Output the [x, y] coordinate of the center of the cell containing the given text.  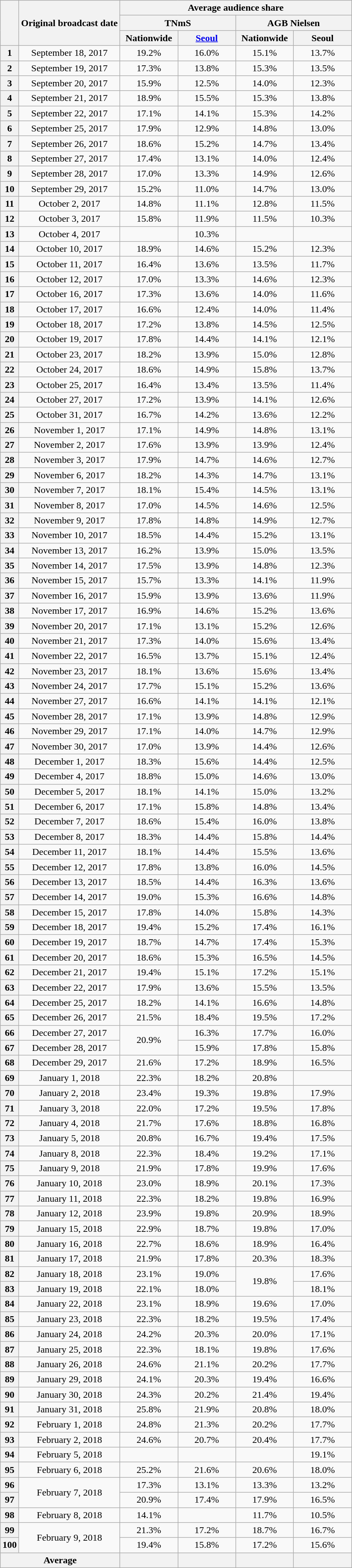
October 18, 2017 [70, 324]
63 [10, 988]
January 11, 2018 [70, 1199]
Original broadcast date [70, 23]
October 2, 2017 [70, 204]
December 13, 2017 [70, 882]
24.3% [149, 1394]
82 [10, 1274]
January 10, 2018 [70, 1184]
96 [10, 1485]
September 29, 2017 [70, 189]
23.4% [149, 1093]
4 [10, 98]
February 9, 2018 [70, 1538]
26 [10, 430]
100 [10, 1545]
29 [10, 475]
September 18, 2017 [70, 53]
December 8, 2017 [70, 837]
33 [10, 535]
November 22, 2017 [70, 656]
27 [10, 445]
10.5% [323, 1515]
February 7, 2018 [70, 1492]
24.2% [149, 1334]
December 7, 2017 [70, 822]
November 7, 2017 [70, 490]
December 11, 2017 [70, 852]
September 22, 2017 [70, 113]
35 [10, 565]
70 [10, 1093]
January 29, 2018 [70, 1379]
February 5, 2018 [70, 1455]
22.9% [149, 1229]
95 [10, 1470]
November 9, 2017 [70, 520]
21 [10, 354]
December 6, 2017 [70, 807]
24.8% [149, 1425]
24.1% [149, 1379]
January 16, 2018 [70, 1244]
November 21, 2017 [70, 641]
September 20, 2017 [70, 83]
46 [10, 731]
November 17, 2017 [70, 611]
42 [10, 671]
94 [10, 1455]
January 18, 2018 [70, 1274]
November 28, 2017 [70, 716]
20.4% [265, 1440]
20 [10, 339]
88 [10, 1364]
November 10, 2017 [70, 535]
81 [10, 1259]
11.6% [323, 294]
January 22, 2018 [70, 1304]
January 4, 2018 [70, 1123]
2 [10, 68]
TNmS [178, 23]
71 [10, 1108]
November 23, 2017 [70, 671]
February 8, 2018 [70, 1515]
92 [10, 1425]
21.7% [149, 1123]
8 [10, 158]
39 [10, 626]
18 [10, 309]
73 [10, 1138]
October 12, 2017 [70, 279]
12.2% [323, 415]
January 17, 2018 [70, 1259]
January 19, 2018 [70, 1289]
89 [10, 1379]
75 [10, 1168]
69 [10, 1078]
December 25, 2017 [70, 1003]
76 [10, 1184]
13 [10, 234]
74 [10, 1153]
October 25, 2017 [70, 384]
24 [10, 400]
January 8, 2018 [70, 1153]
January 1, 2018 [70, 1078]
November 24, 2017 [70, 686]
23 [10, 384]
20.0% [265, 1334]
October 11, 2017 [70, 264]
36 [10, 580]
October 24, 2017 [70, 369]
December 1, 2017 [70, 761]
Average [60, 1560]
November 2, 2017 [70, 445]
15.7% [149, 580]
87 [10, 1349]
December 26, 2017 [70, 1018]
November 8, 2017 [70, 505]
January 3, 2018 [70, 1108]
91 [10, 1410]
62 [10, 972]
44 [10, 701]
September 28, 2017 [70, 173]
November 3, 2017 [70, 460]
1 [10, 53]
January 5, 2018 [70, 1138]
67 [10, 1048]
16.1% [323, 927]
December 27, 2017 [70, 1033]
22.0% [149, 1108]
November 30, 2017 [70, 746]
December 18, 2017 [70, 927]
47 [10, 746]
72 [10, 1123]
11 [10, 204]
December 5, 2017 [70, 792]
50 [10, 792]
December 22, 2017 [70, 988]
January 25, 2018 [70, 1349]
51 [10, 807]
AGB Nielsen [294, 23]
November 15, 2017 [70, 580]
49 [10, 776]
23.0% [149, 1184]
83 [10, 1289]
October 19, 2017 [70, 339]
January 2, 2018 [70, 1093]
9 [10, 173]
November 14, 2017 [70, 565]
77 [10, 1199]
January 12, 2018 [70, 1214]
34 [10, 550]
January 31, 2018 [70, 1410]
12 [10, 219]
52 [10, 822]
November 16, 2017 [70, 596]
September 19, 2017 [70, 68]
October 3, 2017 [70, 219]
21.4% [265, 1394]
November 13, 2017 [70, 550]
99 [10, 1530]
November 27, 2017 [70, 701]
20.1% [265, 1184]
11.0% [207, 189]
October 23, 2017 [70, 354]
16.8% [323, 1123]
54 [10, 852]
January 24, 2018 [70, 1334]
October 16, 2017 [70, 294]
28 [10, 460]
December 29, 2017 [70, 1063]
64 [10, 1003]
December 20, 2017 [70, 957]
September 26, 2017 [70, 143]
25 [10, 415]
22 [10, 369]
3 [10, 83]
22.7% [149, 1244]
78 [10, 1214]
December 19, 2017 [70, 942]
November 29, 2017 [70, 731]
84 [10, 1304]
37 [10, 596]
19.6% [265, 1304]
66 [10, 1033]
October 4, 2017 [70, 234]
19.1% [323, 1455]
55 [10, 867]
79 [10, 1229]
57 [10, 897]
November 20, 2017 [70, 626]
October 27, 2017 [70, 400]
5 [10, 113]
10 [10, 189]
November 1, 2017 [70, 430]
15 [10, 264]
22.1% [149, 1289]
48 [10, 761]
60 [10, 942]
56 [10, 882]
October 17, 2017 [70, 309]
6 [10, 128]
97 [10, 1500]
Average audience share [235, 8]
January 15, 2018 [70, 1229]
19 [10, 324]
65 [10, 1018]
16.2% [149, 550]
32 [10, 520]
20.7% [207, 1440]
90 [10, 1394]
85 [10, 1319]
17 [10, 294]
September 27, 2017 [70, 158]
53 [10, 837]
20.6% [265, 1470]
February 2, 2018 [70, 1440]
80 [10, 1244]
January 23, 2018 [70, 1319]
41 [10, 656]
86 [10, 1334]
43 [10, 686]
December 15, 2017 [70, 912]
December 14, 2017 [70, 897]
December 28, 2017 [70, 1048]
19.3% [207, 1093]
February 1, 2018 [70, 1425]
25.2% [149, 1470]
December 4, 2017 [70, 776]
14 [10, 249]
40 [10, 641]
59 [10, 927]
January 9, 2018 [70, 1168]
January 26, 2018 [70, 1364]
21.5% [149, 1018]
21.1% [207, 1364]
November 6, 2017 [70, 475]
45 [10, 716]
September 25, 2017 [70, 128]
February 6, 2018 [70, 1470]
11.1% [207, 204]
98 [10, 1515]
16 [10, 279]
30 [10, 490]
19.9% [265, 1168]
58 [10, 912]
23.9% [149, 1214]
October 10, 2017 [70, 249]
December 12, 2017 [70, 867]
October 31, 2017 [70, 415]
December 21, 2017 [70, 972]
September 21, 2017 [70, 98]
January 30, 2018 [70, 1394]
7 [10, 143]
31 [10, 505]
61 [10, 957]
93 [10, 1440]
68 [10, 1063]
25.8% [149, 1410]
38 [10, 611]
